Determine the (X, Y) coordinate at the center of the cell enclosing the given text.  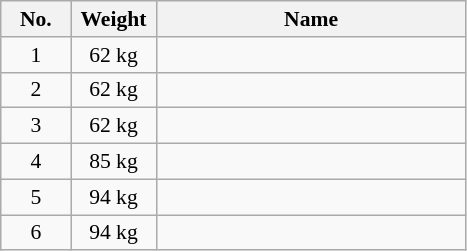
4 (36, 162)
3 (36, 126)
6 (36, 233)
5 (36, 197)
85 kg (114, 162)
No. (36, 19)
2 (36, 90)
Weight (114, 19)
Name (311, 19)
1 (36, 55)
